Provide the [X, Y] coordinate of the cell's center where the given text is located.  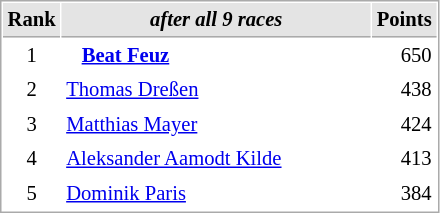
after all 9 races [216, 20]
Beat Feuz [216, 56]
Thomas Dreßen [216, 90]
650 [404, 56]
5 [32, 194]
413 [404, 158]
Dominik Paris [216, 194]
Matthias Mayer [216, 124]
Points [404, 20]
3 [32, 124]
4 [32, 158]
Aleksander Aamodt Kilde [216, 158]
438 [404, 90]
Rank [32, 20]
1 [32, 56]
424 [404, 124]
2 [32, 90]
384 [404, 194]
